Search for the cell housing the specified text and yield its (X, Y) center coordinate. 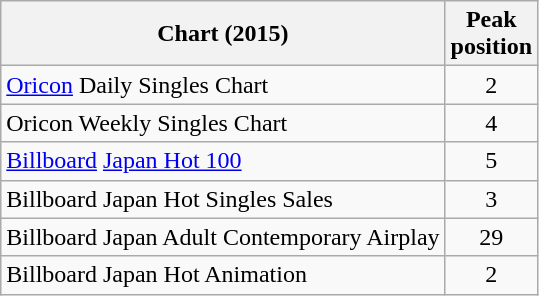
Billboard Japan Hot Singles Sales (223, 199)
Billboard Japan Hot Animation (223, 275)
Chart (2015) (223, 34)
5 (491, 161)
29 (491, 237)
4 (491, 123)
Oricon Daily Singles Chart (223, 85)
Billboard Japan Hot 100 (223, 161)
Peakposition (491, 34)
3 (491, 199)
Oricon Weekly Singles Chart (223, 123)
Billboard Japan Adult Contemporary Airplay (223, 237)
